Provide the (X, Y) coordinate of the cell's center where the given text is located.  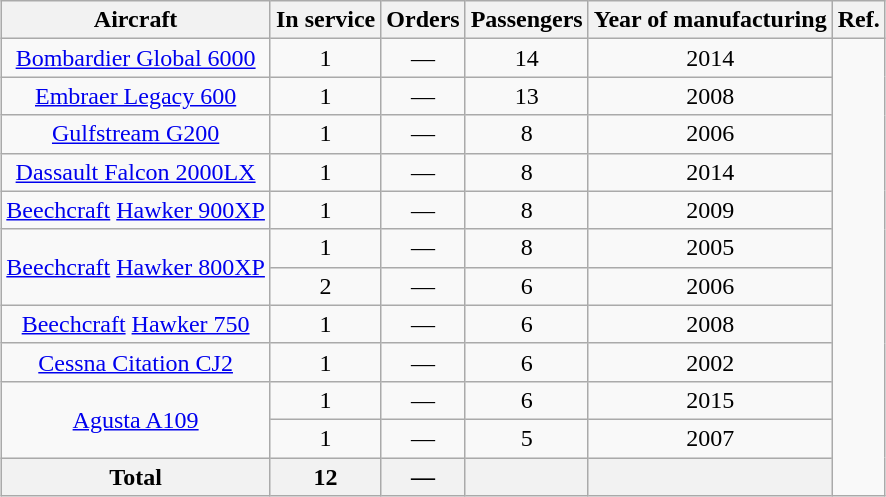
2015 (710, 400)
2005 (710, 248)
Year of manufacturing (710, 20)
Beechcraft Hawker 750 (136, 324)
Bombardier Global 6000 (136, 58)
In service (325, 20)
2 (325, 286)
12 (325, 477)
Beechcraft Hawker 900XP (136, 210)
Aircraft (136, 20)
Beechcraft Hawker 800XP (136, 267)
13 (526, 96)
2007 (710, 438)
Ref. (858, 20)
Gulfstream G200 (136, 134)
Embraer Legacy 600 (136, 96)
Dassault Falcon 2000LX (136, 172)
Orders (423, 20)
2009 (710, 210)
2002 (710, 362)
5 (526, 438)
14 (526, 58)
Agusta A109 (136, 419)
Cessna Citation CJ2 (136, 362)
Passengers (526, 20)
Total (136, 477)
